Locate the cell with the specified text and output its (X, Y) center coordinate. 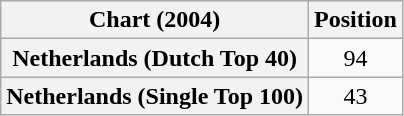
43 (356, 96)
Netherlands (Dutch Top 40) (155, 58)
Netherlands (Single Top 100) (155, 96)
Position (356, 20)
Chart (2004) (155, 20)
94 (356, 58)
